Scan for the cell matching the given text and deliver its [X, Y] coordinate at center. 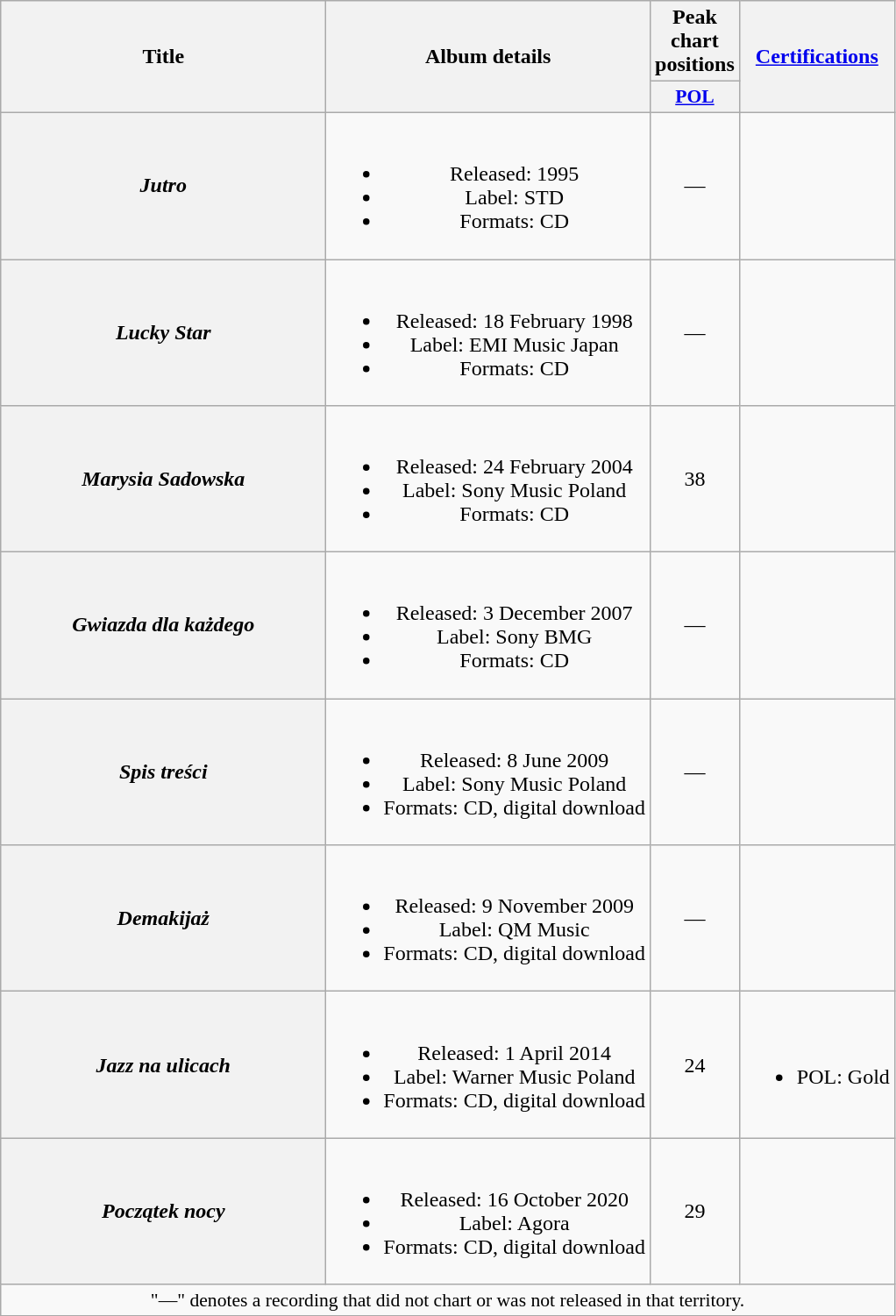
Released: 1995Label: STDFormats: CD [488, 186]
29 [695, 1212]
Demakijaż [163, 919]
Released: 16 October 2020Label: AgoraFormats: CD, digital download [488, 1212]
38 [695, 479]
Gwiazda dla każdego [163, 626]
Released: 3 December 2007Label: Sony BMGFormats: CD [488, 626]
Released: 24 February 2004Label: Sony Music PolandFormats: CD [488, 479]
Certifications [817, 57]
Lucky Star [163, 333]
Jutro [163, 186]
Released: 8 June 2009Label: Sony Music PolandFormats: CD, digital download [488, 772]
Spis treści [163, 772]
"—" denotes a recording that did not chart or was not released in that territory. [448, 1300]
Released: 9 November 2009Label: QM MusicFormats: CD, digital download [488, 919]
POL: Gold [817, 1064]
Jazz na ulicach [163, 1064]
Początek nocy [163, 1212]
Album details [488, 57]
24 [695, 1064]
Marysia Sadowska [163, 479]
Released: 18 February 1998Label: EMI Music JapanFormats: CD [488, 333]
Peak chart positions [695, 41]
Released: 1 April 2014Label: Warner Music PolandFormats: CD, digital download [488, 1064]
Title [163, 57]
POL [695, 97]
